Identify which cell holds the provided text, then report its (x, y) central coordinate. 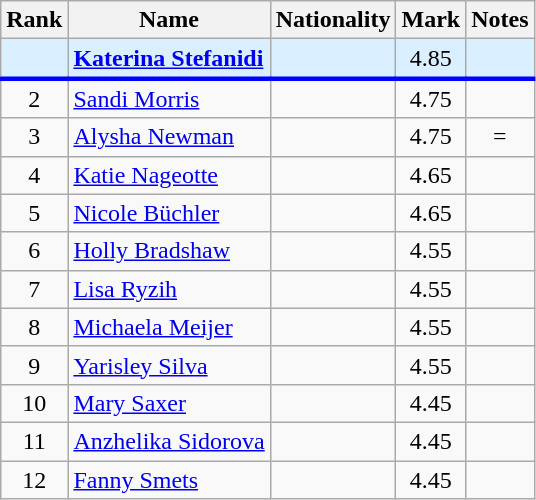
Michaela Meijer (169, 327)
6 (34, 251)
9 (34, 365)
10 (34, 403)
Name (169, 20)
Yarisley Silva (169, 365)
Rank (34, 20)
8 (34, 327)
Sandi Morris (169, 98)
12 (34, 479)
Mark (431, 20)
Notes (500, 20)
Lisa Ryzih (169, 289)
2 (34, 98)
4 (34, 175)
Fanny Smets (169, 479)
Nationality (333, 20)
5 (34, 213)
Alysha Newman (169, 137)
Mary Saxer (169, 403)
Anzhelika Sidorova (169, 441)
3 (34, 137)
Katie Nageotte (169, 175)
Nicole Büchler (169, 213)
4.85 (431, 59)
7 (34, 289)
= (500, 137)
Katerina Stefanidi (169, 59)
11 (34, 441)
Holly Bradshaw (169, 251)
